Determine the [X, Y] coordinate at the center of the cell enclosing the given text.  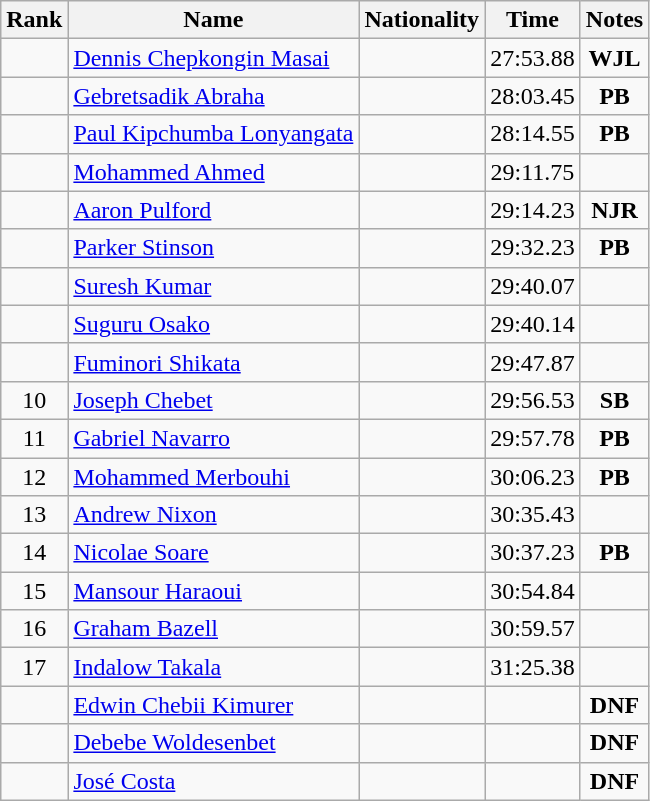
Suguru Osako [214, 324]
12 [34, 477]
Dennis Chepkongin Masai [214, 58]
Mohammed Ahmed [214, 172]
28:03.45 [533, 96]
Paul Kipchumba Lonyangata [214, 134]
Nationality [422, 20]
30:54.84 [533, 591]
Time [533, 20]
29:32.23 [533, 248]
29:40.07 [533, 286]
Aaron Pulford [214, 210]
29:14.23 [533, 210]
WJL [614, 58]
29:11.75 [533, 172]
Graham Bazell [214, 629]
17 [34, 667]
Edwin Chebii Kimurer [214, 705]
Andrew Nixon [214, 515]
Mansour Haraoui [214, 591]
16 [34, 629]
José Costa [214, 781]
Fuminori Shikata [214, 362]
Gebretsadik Abraha [214, 96]
27:53.88 [533, 58]
Rank [34, 20]
Joseph Chebet [214, 400]
30:37.23 [533, 553]
Gabriel Navarro [214, 438]
Name [214, 20]
Debebe Woldesenbet [214, 743]
28:14.55 [533, 134]
29:57.78 [533, 438]
29:40.14 [533, 324]
29:47.87 [533, 362]
15 [34, 591]
SB [614, 400]
31:25.38 [533, 667]
Nicolae Soare [214, 553]
30:35.43 [533, 515]
Mohammed Merbouhi [214, 477]
29:56.53 [533, 400]
NJR [614, 210]
11 [34, 438]
30:06.23 [533, 477]
30:59.57 [533, 629]
Notes [614, 20]
Suresh Kumar [214, 286]
13 [34, 515]
Parker Stinson [214, 248]
14 [34, 553]
Indalow Takala [214, 667]
10 [34, 400]
